For the text-containing cell, return its midpoint in (X, Y) coordinate format. 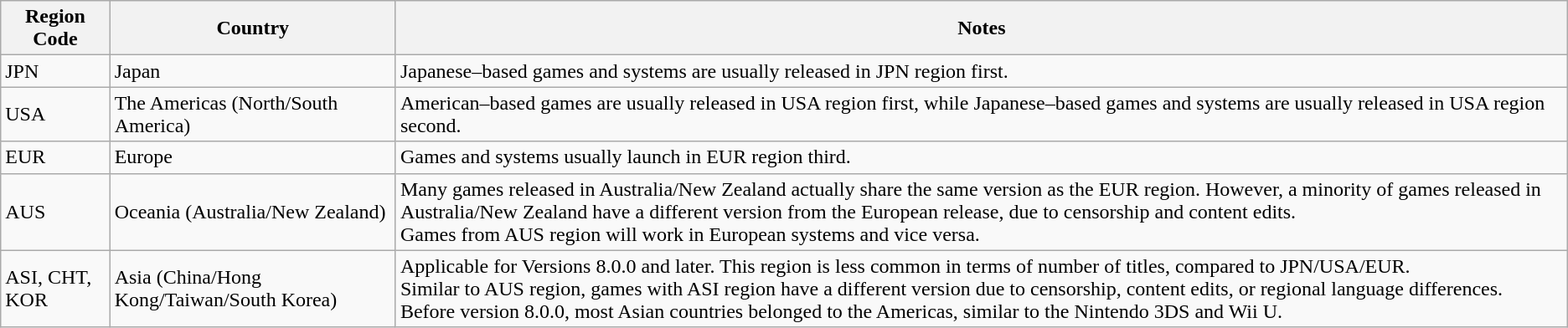
EUR (55, 157)
AUS (55, 212)
Europe (253, 157)
The Americas (North/South America) (253, 114)
Notes (982, 28)
ASI, CHT, KOR (55, 289)
Games and systems usually launch in EUR region third. (982, 157)
Oceania (Australia/New Zealand) (253, 212)
Country (253, 28)
Region Code (55, 28)
Japan (253, 71)
Asia (China/Hong Kong/Taiwan/South Korea) (253, 289)
USA (55, 114)
JPN (55, 71)
American–based games are usually released in USA region first, while Japanese–based games and systems are usually released in USA region second. (982, 114)
Japanese–based games and systems are usually released in JPN region first. (982, 71)
